Provide the [X, Y] coordinate of the cell's center where the given text is located.  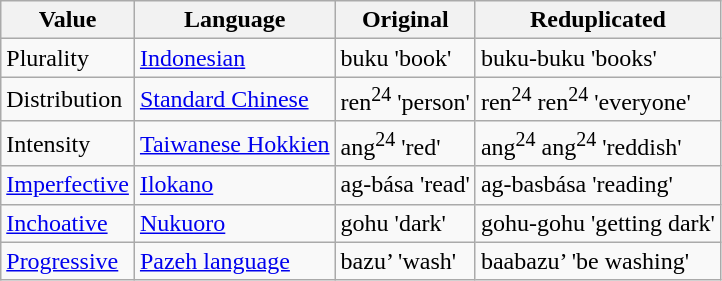
Reduplicated [598, 20]
Nukuoro [234, 223]
Plurality [68, 58]
ag-bása 'read' [405, 185]
ang24 ang24 'reddish' [598, 144]
Progressive [68, 261]
ag-basbása 'reading' [598, 185]
gohu-gohu 'getting dark' [598, 223]
gohu 'dark' [405, 223]
Original [405, 20]
buku 'book' [405, 58]
Ilokano [234, 185]
Value [68, 20]
ang24 'red' [405, 144]
Inchoative [68, 223]
baabazu’ 'be washing' [598, 261]
ren24 'person' [405, 100]
Taiwanese Hokkien [234, 144]
Imperfective [68, 185]
Language [234, 20]
Intensity [68, 144]
Indonesian [234, 58]
Distribution [68, 100]
Standard Chinese [234, 100]
ren24 ren24 'everyone' [598, 100]
Pazeh language [234, 261]
bazu’ 'wash' [405, 261]
buku-buku 'books' [598, 58]
